Find where the given text appears and provide that cell's center as (X, Y) coordinate. 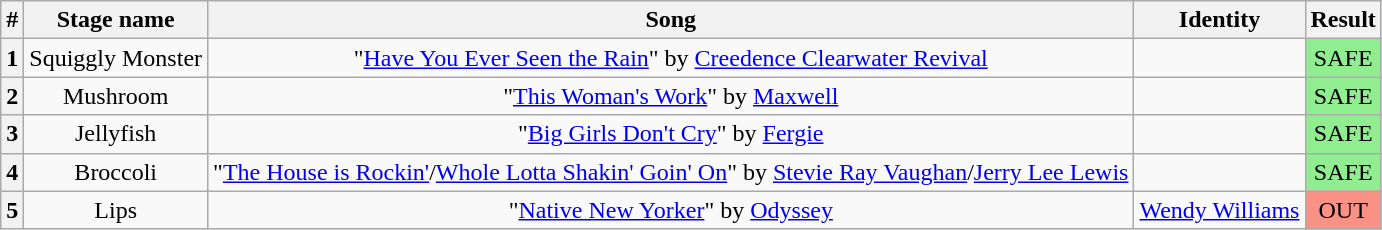
4 (12, 172)
"This Woman's Work" by Maxwell (671, 96)
Mushroom (116, 96)
Stage name (116, 20)
Result (1343, 20)
"Big Girls Don't Cry" by Fergie (671, 134)
Identity (1220, 20)
Jellyfish (116, 134)
"The House is Rockin'/Whole Lotta Shakin' Goin' On" by Stevie Ray Vaughan/Jerry Lee Lewis (671, 172)
Wendy Williams (1220, 210)
Broccoli (116, 172)
"Native New Yorker" by Odyssey (671, 210)
"Have You Ever Seen the Rain" by Creedence Clearwater Revival (671, 58)
3 (12, 134)
Lips (116, 210)
OUT (1343, 210)
# (12, 20)
2 (12, 96)
1 (12, 58)
Squiggly Monster (116, 58)
5 (12, 210)
Song (671, 20)
